Return (X, Y) of the center of cell containing provided text 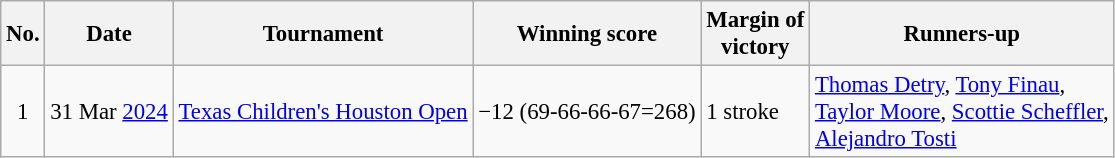
1 (23, 112)
Date (109, 34)
Runners-up (962, 34)
Winning score (587, 34)
Thomas Detry, Tony Finau, Taylor Moore, Scottie Scheffler, Alejandro Tosti (962, 112)
31 Mar 2024 (109, 112)
No. (23, 34)
1 stroke (756, 112)
Margin ofvictory (756, 34)
Tournament (323, 34)
−12 (69-66-66-67=268) (587, 112)
Texas Children's Houston Open (323, 112)
